Output the [x, y] coordinate of the center of the cell containing the given text.  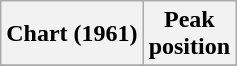
Chart (1961) [72, 34]
Peakposition [189, 34]
